Determine the (x, y) coordinate at the center of the cell enclosing the given text.  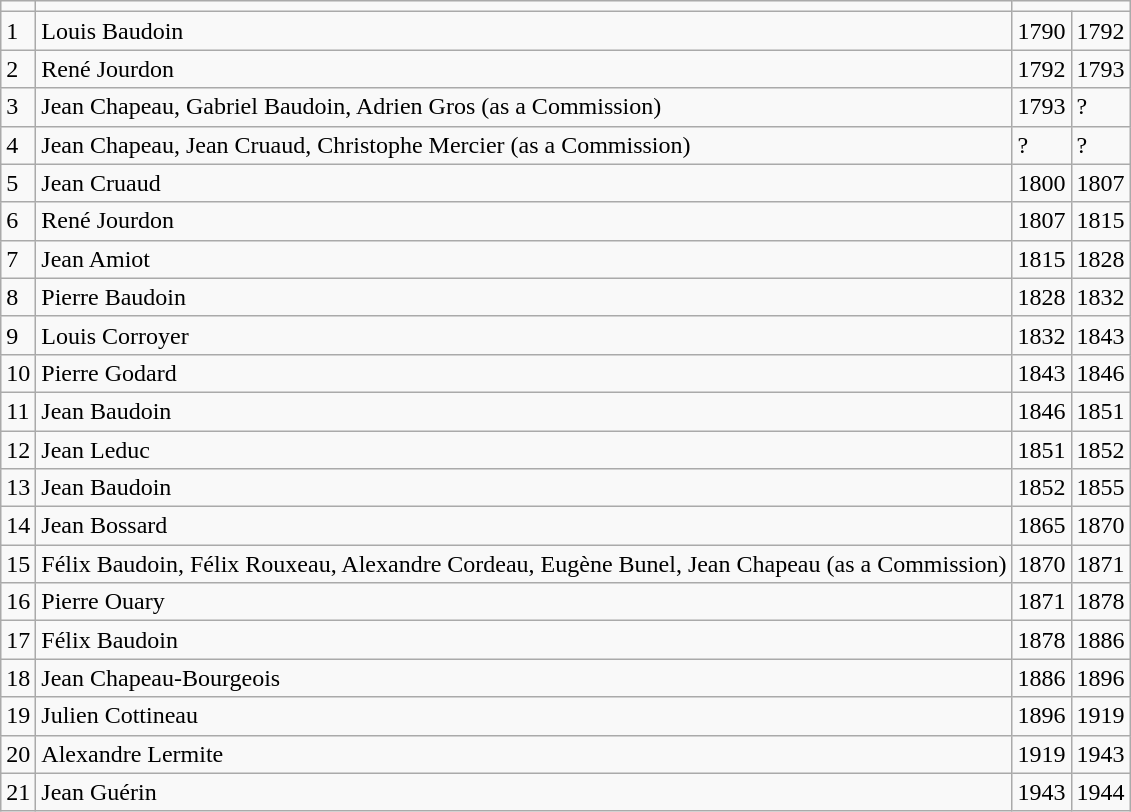
12 (18, 449)
Pierre Ouary (524, 602)
Pierre Godard (524, 373)
9 (18, 335)
Jean Leduc (524, 449)
Jean Amiot (524, 259)
7 (18, 259)
15 (18, 564)
Jean Chapeau, Jean Cruaud, Christophe Mercier (as a Commission) (524, 145)
2 (18, 69)
11 (18, 411)
Louis Corroyer (524, 335)
8 (18, 297)
1790 (1042, 31)
4 (18, 145)
Jean Guérin (524, 792)
Félix Baudoin (524, 640)
10 (18, 373)
1865 (1042, 526)
13 (18, 488)
Jean Bossard (524, 526)
1944 (1100, 792)
20 (18, 754)
Félix Baudoin, Félix Rouxeau, Alexandre Cordeau, Eugène Bunel, Jean Chapeau (as a Commission) (524, 564)
Jean Chapeau-Bourgeois (524, 678)
19 (18, 716)
5 (18, 183)
1855 (1100, 488)
17 (18, 640)
Alexandre Lermite (524, 754)
1 (18, 31)
18 (18, 678)
21 (18, 792)
Pierre Baudoin (524, 297)
16 (18, 602)
14 (18, 526)
Jean Cruaud (524, 183)
3 (18, 107)
Jean Chapeau, Gabriel Baudoin, Adrien Gros (as a Commission) (524, 107)
Louis Baudoin (524, 31)
6 (18, 221)
1800 (1042, 183)
Julien Cottineau (524, 716)
